Extract the [x, y] coordinate from the center of the cell holding the provided text.  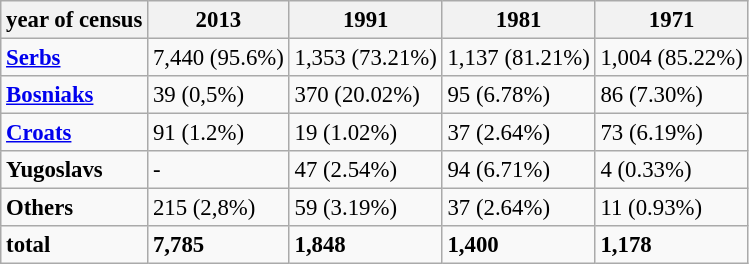
370 (20.02%) [366, 95]
39 (0,5%) [219, 95]
total [74, 245]
59 (3.19%) [366, 208]
47 (2.54%) [366, 170]
1,137 (81.21%) [518, 58]
215 (2,8%) [219, 208]
19 (1.02%) [366, 133]
4 (0.33%) [672, 170]
7,440 (95.6%) [219, 58]
Bosniaks [74, 95]
1991 [366, 20]
91 (1.2%) [219, 133]
Serbs [74, 58]
86 (7.30%) [672, 95]
95 (6.78%) [518, 95]
2013 [219, 20]
11 (0.93%) [672, 208]
1,004 (85.22%) [672, 58]
- [219, 170]
94 (6.71%) [518, 170]
73 (6.19%) [672, 133]
1,353 (73.21%) [366, 58]
Others [74, 208]
1,178 [672, 245]
1981 [518, 20]
1,848 [366, 245]
7,785 [219, 245]
Croats [74, 133]
year of census [74, 20]
1971 [672, 20]
Yugoslavs [74, 170]
1,400 [518, 245]
